Search for the cell housing the specified text and yield its [x, y] center coordinate. 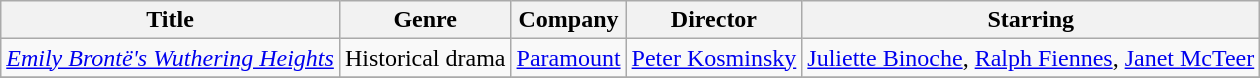
Peter Kosminsky [714, 58]
Genre [425, 20]
Emily Brontë's Wuthering Heights [170, 58]
Historical drama [425, 58]
Title [170, 20]
Company [568, 20]
Paramount [568, 58]
Starring [1031, 20]
Juliette Binoche, Ralph Fiennes, Janet McTeer [1031, 58]
Director [714, 20]
